Search for the cell housing the specified text and yield its (X, Y) center coordinate. 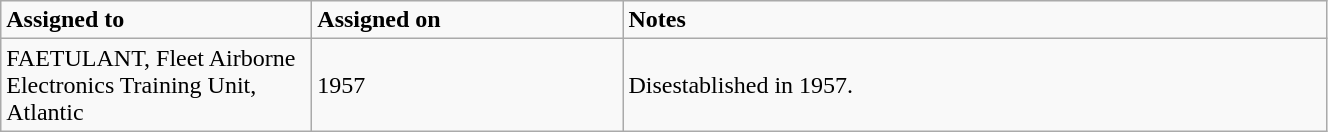
FAETULANT, Fleet Airborne Electronics Training Unit, Atlantic (156, 85)
1957 (468, 85)
Assigned to (156, 20)
Disestablished in 1957. (975, 85)
Notes (975, 20)
Assigned on (468, 20)
